Pinpoint the cell where the given text exists, returning its (X, Y) midpoint coordinate. 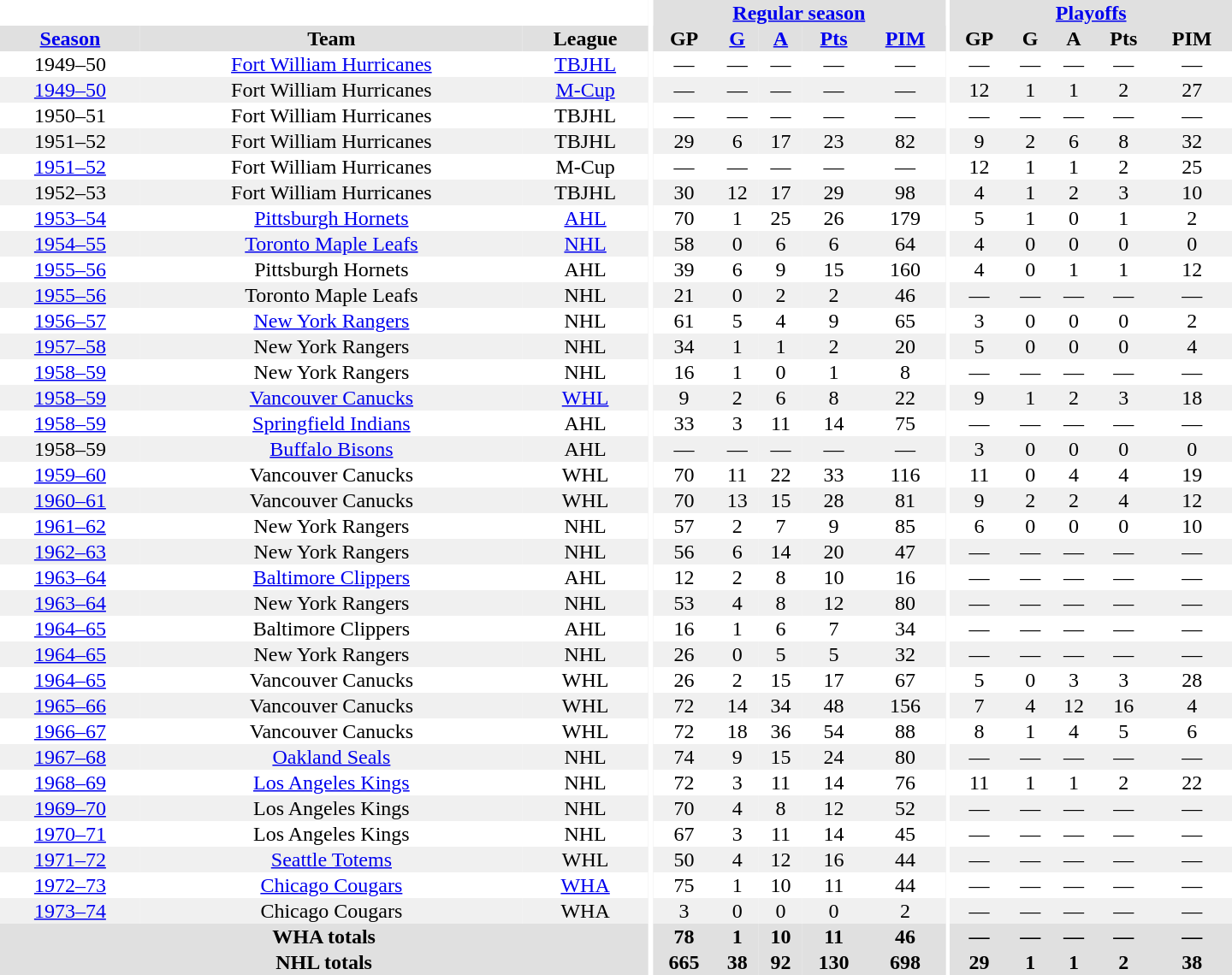
1959–60 (70, 475)
League (585, 38)
1952–53 (70, 192)
39 (684, 269)
74 (684, 757)
160 (905, 269)
1966–67 (70, 731)
665 (684, 962)
NHL totals (323, 962)
52 (905, 808)
1972–73 (70, 885)
24 (833, 757)
85 (905, 526)
57 (684, 526)
1960–61 (70, 500)
1969–70 (70, 808)
98 (905, 192)
1965–66 (70, 706)
61 (684, 321)
56 (684, 552)
13 (737, 500)
Buffalo Bisons (332, 449)
1950–51 (70, 115)
Season (70, 38)
64 (905, 244)
45 (905, 834)
21 (684, 295)
179 (905, 218)
47 (905, 552)
1957–58 (70, 346)
1967–68 (70, 757)
1968–69 (70, 783)
Regular season (799, 13)
82 (905, 141)
81 (905, 500)
156 (905, 706)
23 (833, 141)
65 (905, 321)
58 (684, 244)
50 (684, 860)
54 (833, 731)
Team (332, 38)
698 (905, 962)
WHA totals (323, 937)
Springfield Indians (332, 423)
88 (905, 731)
78 (684, 937)
1954–55 (70, 244)
27 (1192, 90)
36 (780, 731)
116 (905, 475)
76 (905, 783)
92 (780, 962)
1973–74 (70, 911)
48 (833, 706)
1956–57 (70, 321)
Playoffs (1091, 13)
Seattle Totems (332, 860)
1971–72 (70, 860)
1961–62 (70, 526)
1970–71 (70, 834)
30 (684, 192)
Oakland Seals (332, 757)
19 (1192, 475)
1962–63 (70, 552)
1953–54 (70, 218)
130 (833, 962)
53 (684, 603)
